Capture the cell that displays the provided text and extract its [X, Y] central coordinate. 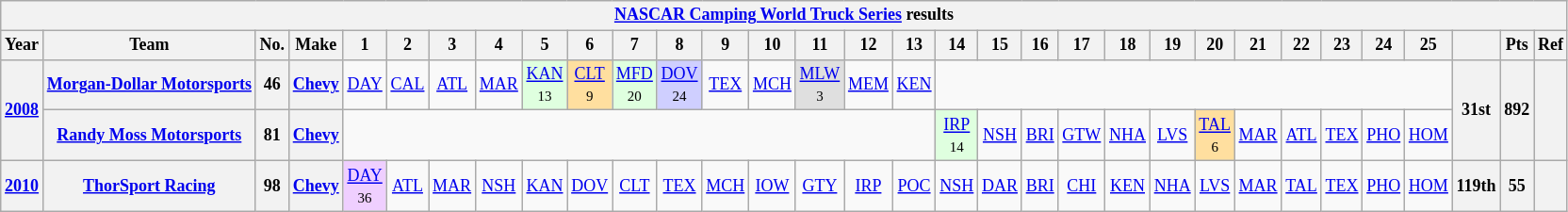
23 [1342, 45]
DOV [590, 186]
GTW [1082, 136]
24 [1383, 45]
IRP14 [957, 136]
DAY [365, 85]
KAN13 [545, 85]
15 [1001, 45]
CAL [407, 85]
Morgan-Dollar Motorsports [149, 85]
10 [773, 45]
MEM [869, 85]
3 [452, 45]
2008 [23, 109]
20 [1215, 45]
4 [498, 45]
TAL6 [1215, 136]
KAN [545, 186]
ThorSport Racing [149, 186]
Pts [1517, 45]
No. [271, 45]
MLW3 [820, 85]
MFD20 [635, 85]
6 [590, 45]
DAR [1001, 186]
81 [271, 136]
12 [869, 45]
POC [914, 186]
CLT [635, 186]
IOW [773, 186]
13 [914, 45]
21 [1258, 45]
2010 [23, 186]
17 [1082, 45]
DAY36 [365, 186]
IRP [869, 186]
Make [316, 45]
18 [1128, 45]
25 [1429, 45]
Randy Moss Motorsports [149, 136]
31st [1476, 109]
16 [1040, 45]
119th [1476, 186]
11 [820, 45]
Ref [1551, 45]
GTY [820, 186]
Team [149, 45]
7 [635, 45]
19 [1172, 45]
8 [679, 45]
55 [1517, 186]
46 [271, 85]
NASCAR Camping World Truck Series results [784, 15]
CHI [1082, 186]
2 [407, 45]
TAL [1301, 186]
1 [365, 45]
Year [23, 45]
9 [726, 45]
98 [271, 186]
DOV24 [679, 85]
14 [957, 45]
CLT9 [590, 85]
22 [1301, 45]
5 [545, 45]
892 [1517, 109]
